Extract the (x, y) coordinate from the center of the cell holding the provided text.  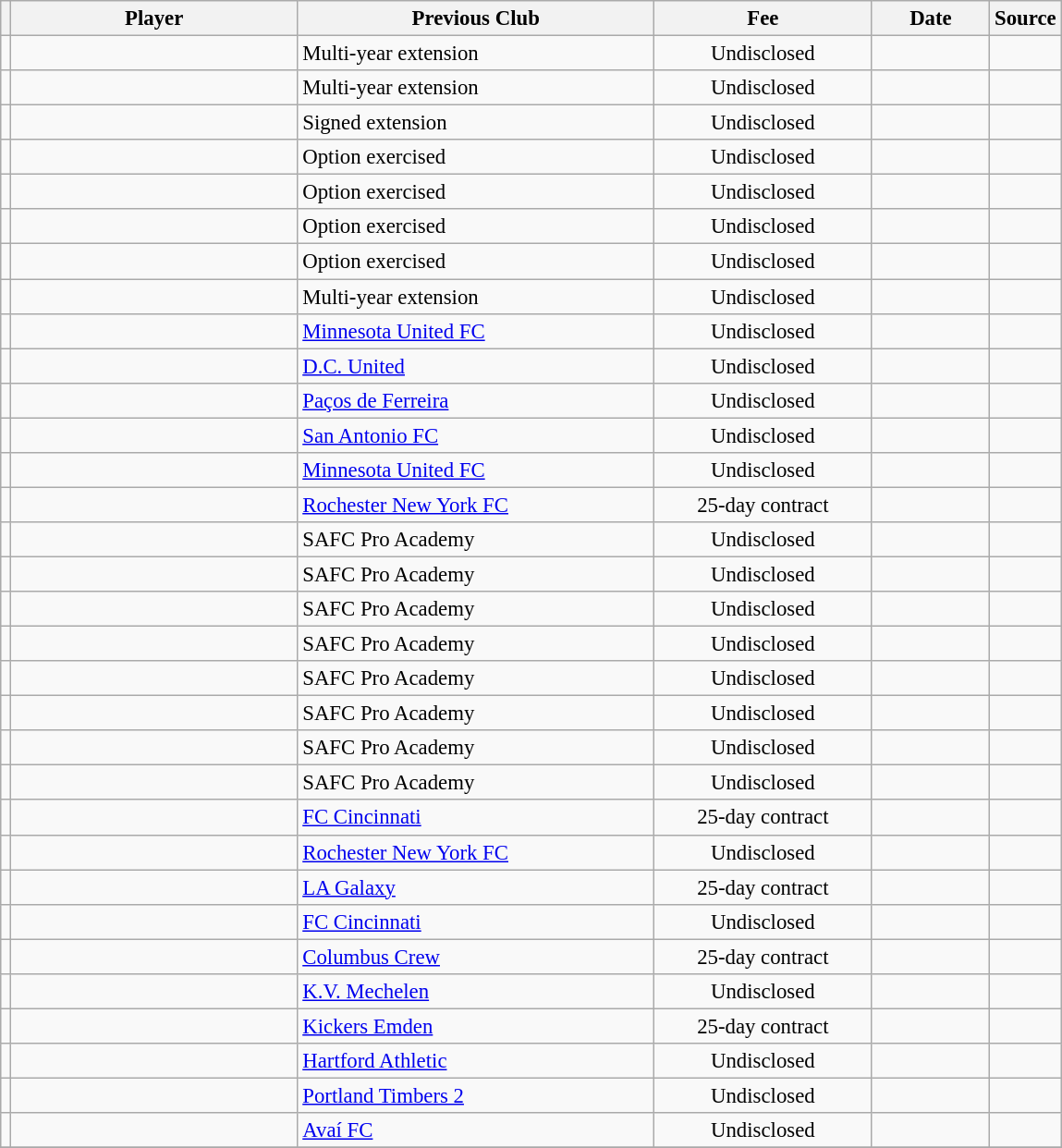
Avaí FC (476, 1130)
Signed extension (476, 123)
Date (931, 18)
Kickers Emden (476, 1026)
San Antonio FC (476, 435)
Hartford Athletic (476, 1061)
Player (153, 18)
Columbus Crew (476, 957)
D.C. United (476, 366)
Paços de Ferreira (476, 400)
Previous Club (476, 18)
K.V. Mechelen (476, 992)
Fee (763, 18)
LA Galaxy (476, 887)
Portland Timbers 2 (476, 1095)
Source (1026, 18)
